Identify which cell holds the provided text, then report its [x, y] central coordinate. 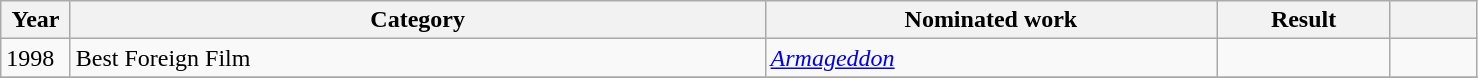
Nominated work [991, 20]
Best Foreign Film [418, 58]
1998 [36, 58]
Result [1304, 20]
Year [36, 20]
Category [418, 20]
Armageddon [991, 58]
